Find where the given text appears and provide that cell's center as (X, Y) coordinate. 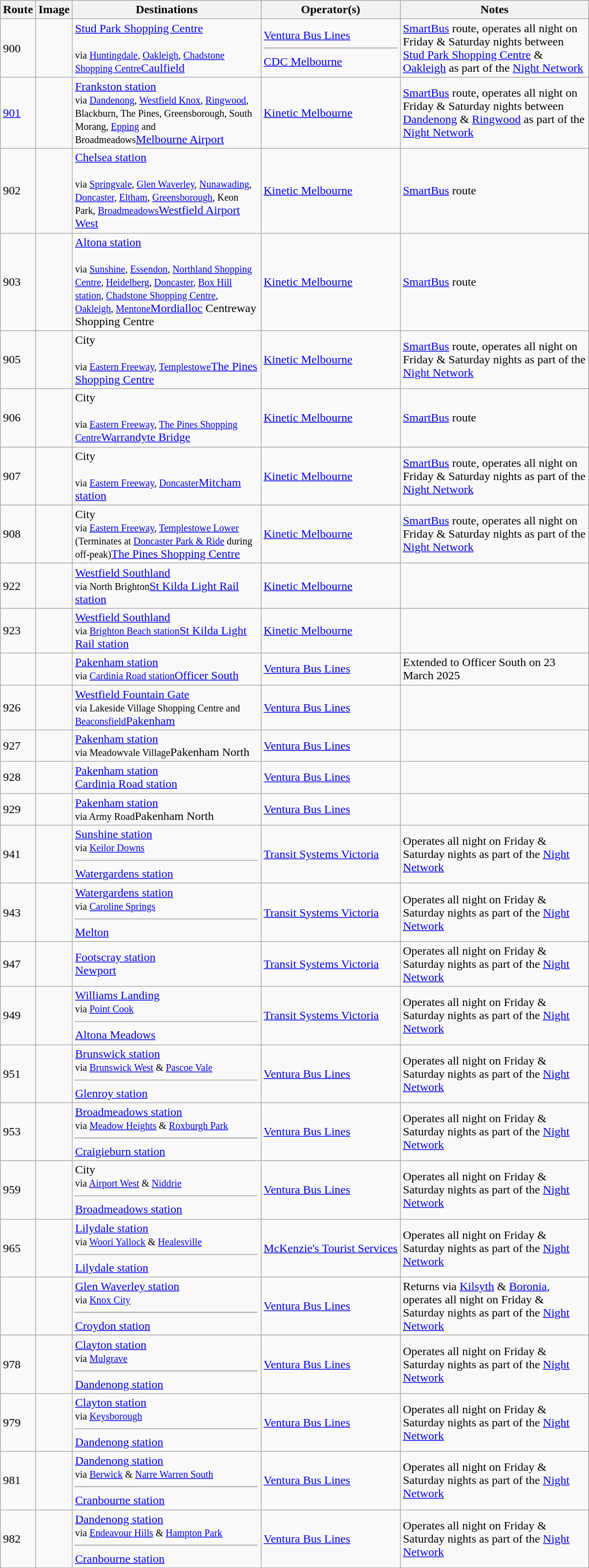
907 (18, 476)
982 (18, 1539)
Westfield Fountain Gatevia Lakeside Village Shopping Centre and BeaconsfieldPakenham (167, 707)
Westfield Southlandvia North BrightonSt Kilda Light Rail station (167, 585)
Brunswick stationvia Brunswick West & Pascoe ValeGlenroy station (167, 1073)
927 (18, 746)
Pakenham stationvia Meadowvale VillagePakenham North (167, 746)
Pakenham stationCardinia Road station (167, 777)
Dandenong stationvia Berwick & Narre Warren SouthCranbourne station (167, 1481)
Destinations (167, 10)
Stud Park Shopping Centrevia Huntingdale, Oakleigh, Chadstone Shopping CentreCaulfield (167, 48)
923 (18, 630)
959 (18, 1190)
Dandenong stationvia Endeavour Hills & Hampton ParkCranbourne station (167, 1539)
979 (18, 1422)
928 (18, 777)
Extended to Officer South on 23 March 2025 (494, 669)
Chelsea stationvia Springvale, Glen Waverley, Nunawading, Doncaster, Eltham, Greensborough, Keon Park, BroadmeadowsWestfield Airport West (167, 190)
Westfield Southlandvia Brighton Beach stationSt Kilda Light Rail station (167, 630)
McKenzie's Tourist Services (330, 1248)
926 (18, 707)
Broadmeadows stationvia Meadow Heights & Roxburgh ParkCraigieburn station (167, 1132)
900 (18, 48)
906 (18, 418)
Cityvia Airport West & NiddrieBroadmeadows station (167, 1190)
Cityvia Eastern Freeway, TemplestoweThe Pines Shopping Centre (167, 359)
981 (18, 1481)
Clayton stationvia MulgraveDandenong station (167, 1364)
Notes (494, 10)
965 (18, 1248)
Pakenham stationvia Cardinia Road stationOfficer South (167, 669)
908 (18, 534)
Ventura Bus LinesCDC Melbourne (330, 48)
949 (18, 1016)
Watergardens stationvia Caroline SpringsMelton (167, 912)
Operator(s) (330, 10)
922 (18, 585)
Image (54, 10)
Sunshine stationvia Keilor DownsWatergardens station (167, 855)
953 (18, 1132)
Frankston stationvia Dandenong, Westfield Knox, Ringwood, Blackburn, The Pines, Greensborough, South Morang, Epping and BroadmeadowsMelbourne Airport (167, 113)
Clayton stationvia KeysboroughDandenong station (167, 1422)
941 (18, 855)
SmartBus route, operates all night on Friday & Saturday nights between Dandenong & Ringwood as part of the Night Network (494, 113)
Route (18, 10)
Cityvia Eastern Freeway, DoncasterMitcham station (167, 476)
Williams Landingvia Point CookAltona Meadows (167, 1016)
929 (18, 810)
902 (18, 190)
903 (18, 282)
943 (18, 912)
978 (18, 1364)
Returns via Kilsyth & Boronia, operates all night on Friday & Saturday nights as part of the Night Network (494, 1306)
Cityvia Eastern Freeway, Templestowe Lower(Terminates at Doncaster Park & Ride during off-peak)The Pines Shopping Centre (167, 534)
Lilydale stationvia Woori Yallock & HealesvilleLilydale station (167, 1248)
Pakenham stationvia Army RoadPakenham North (167, 810)
901 (18, 113)
Glen Waverley stationvia Knox CityCroydon station (167, 1306)
Cityvia Eastern Freeway, The Pines Shopping CentreWarrandyte Bridge (167, 418)
Footscray stationNewport (167, 964)
951 (18, 1073)
905 (18, 359)
947 (18, 964)
SmartBus route, operates all night on Friday & Saturday nights between Stud Park Shopping Centre & Oakleigh as part of the Night Network (494, 48)
